Return [X, Y] of the center of cell containing provided text 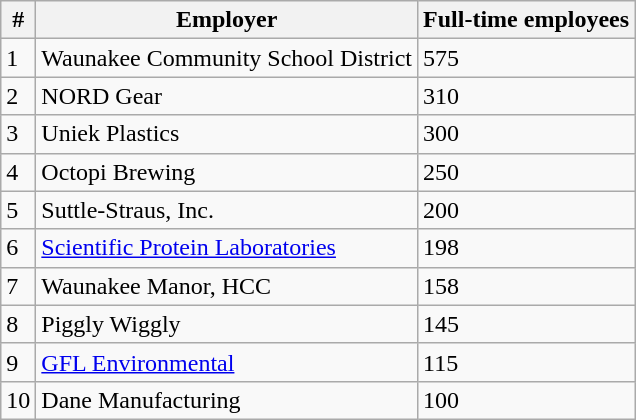
Employer [227, 20]
9 [18, 362]
Suttle-Straus, Inc. [227, 210]
115 [526, 362]
Piggly Wiggly [227, 324]
Octopi Brewing [227, 172]
575 [526, 58]
158 [526, 286]
Dane Manufacturing [227, 400]
1 [18, 58]
300 [526, 134]
3 [18, 134]
Uniek Plastics [227, 134]
8 [18, 324]
NORD Gear [227, 96]
310 [526, 96]
Scientific Protein Laboratories [227, 248]
145 [526, 324]
198 [526, 248]
100 [526, 400]
4 [18, 172]
10 [18, 400]
# [18, 20]
7 [18, 286]
GFL Environmental [227, 362]
5 [18, 210]
250 [526, 172]
6 [18, 248]
2 [18, 96]
Full-time employees [526, 20]
Waunakee Community School District [227, 58]
200 [526, 210]
Waunakee Manor, HCC [227, 286]
